Capture the cell that displays the provided text and extract its (x, y) central coordinate. 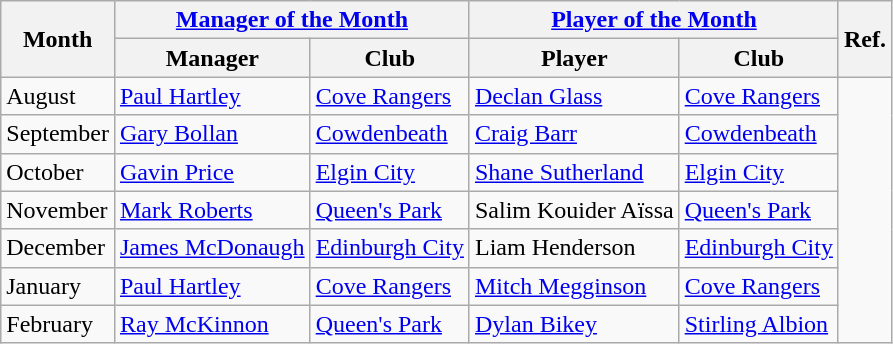
Shane Sutherland (574, 172)
Dylan Bikey (574, 324)
Gary Bollan (212, 134)
Player of the Month (654, 20)
Mitch Megginson (574, 286)
Gavin Price (212, 172)
October (58, 172)
August (58, 96)
January (58, 286)
Craig Barr (574, 134)
Ref. (864, 39)
Salim Kouider Aïssa (574, 210)
Stirling Albion (758, 324)
Liam Henderson (574, 248)
November (58, 210)
Month (58, 39)
February (58, 324)
Ray McKinnon (212, 324)
Manager (212, 58)
Player (574, 58)
Manager of the Month (292, 20)
James McDonaugh (212, 248)
Declan Glass (574, 96)
December (58, 248)
Mark Roberts (212, 210)
September (58, 134)
